Output the [X, Y] coordinate of the center of the cell containing the given text.  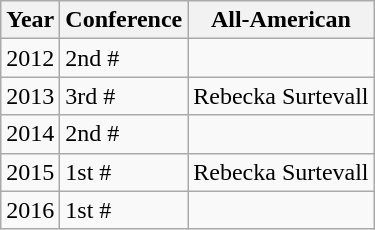
2015 [30, 172]
3rd # [124, 96]
2014 [30, 134]
Conference [124, 20]
2012 [30, 58]
2016 [30, 210]
All-American [281, 20]
Year [30, 20]
2013 [30, 96]
